Identify which cell holds the provided text, then report its [X, Y] central coordinate. 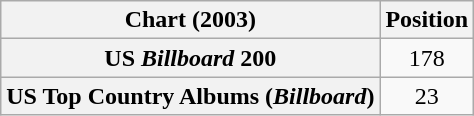
Position [427, 20]
178 [427, 58]
US Billboard 200 [190, 58]
Chart (2003) [190, 20]
23 [427, 96]
US Top Country Albums (Billboard) [190, 96]
